From the cell containing the given text, extract its center point as (x, y) coordinate. 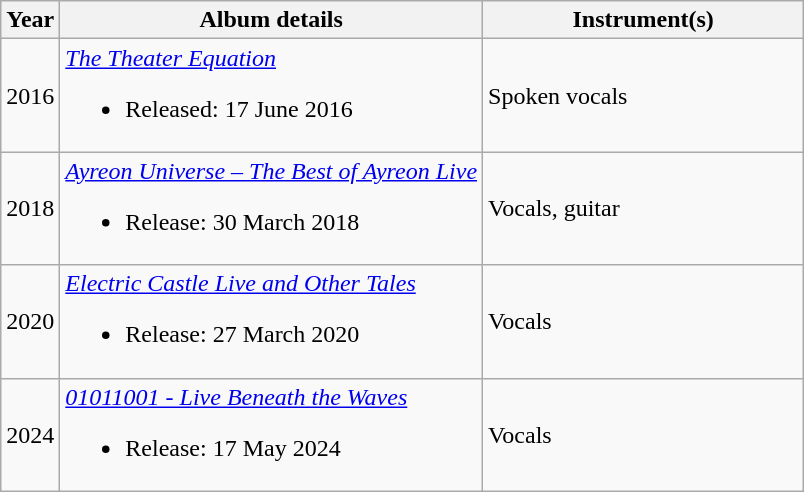
Year (30, 20)
2020 (30, 322)
2018 (30, 208)
Spoken vocals (644, 96)
Album details (272, 20)
Electric Castle Live and Other TalesRelease: 27 March 2020 (272, 322)
01011001 - Live Beneath the WavesRelease: 17 May 2024 (272, 434)
Ayreon Universe – The Best of Ayreon LiveRelease: 30 March 2018 (272, 208)
2024 (30, 434)
2016 (30, 96)
Instrument(s) (644, 20)
The Theater EquationReleased: 17 June 2016 (272, 96)
Vocals, guitar (644, 208)
